Find where the given text appears and provide that cell's center as [x, y] coordinate. 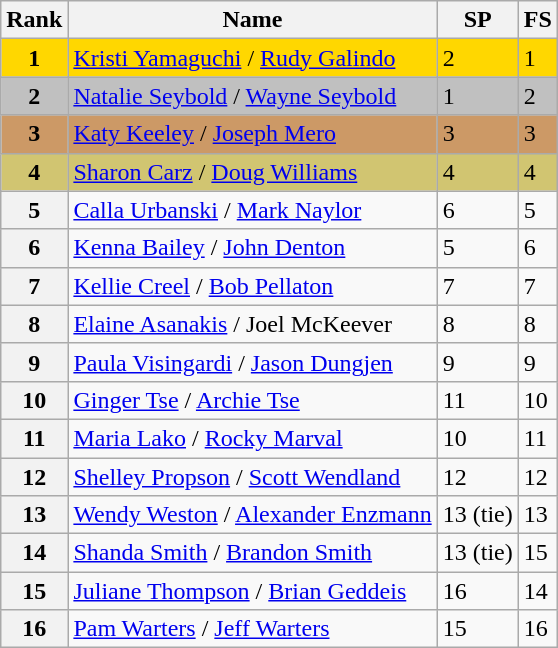
Rank [34, 20]
Wendy Weston / Alexander Enzmann [252, 515]
Name [252, 20]
Calla Urbanski / Mark Naylor [252, 210]
Natalie Seybold / Wayne Seybold [252, 96]
Shanda Smith / Brandon Smith [252, 553]
Kristi Yamaguchi / Rudy Galindo [252, 58]
Pam Warters / Jeff Warters [252, 629]
Katy Keeley / Joseph Mero [252, 134]
Kenna Bailey / John Denton [252, 248]
Elaine Asanakis / Joel McKeever [252, 324]
Ginger Tse / Archie Tse [252, 400]
Sharon Carz / Doug Williams [252, 172]
Paula Visingardi / Jason Dungjen [252, 362]
Shelley Propson / Scott Wendland [252, 477]
Juliane Thompson / Brian Geddeis [252, 591]
SP [478, 20]
Maria Lako / Rocky Marval [252, 438]
FS [538, 20]
Kellie Creel / Bob Pellaton [252, 286]
